Detect which cell encompasses the target text, then output its (X, Y) center coordinate. 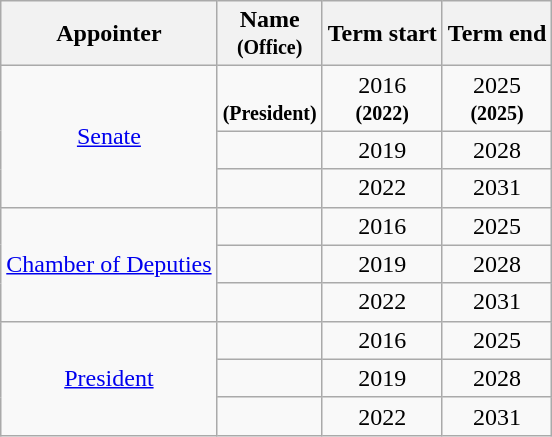
Senate (109, 136)
(President) (270, 98)
Appointer (109, 34)
Term end (497, 34)
2016(2022) (382, 98)
President (109, 378)
Name(Office) (270, 34)
Term start (382, 34)
2025(2025) (497, 98)
Chamber of Deputies (109, 264)
